Capture the cell that displays the provided text and extract its (x, y) central coordinate. 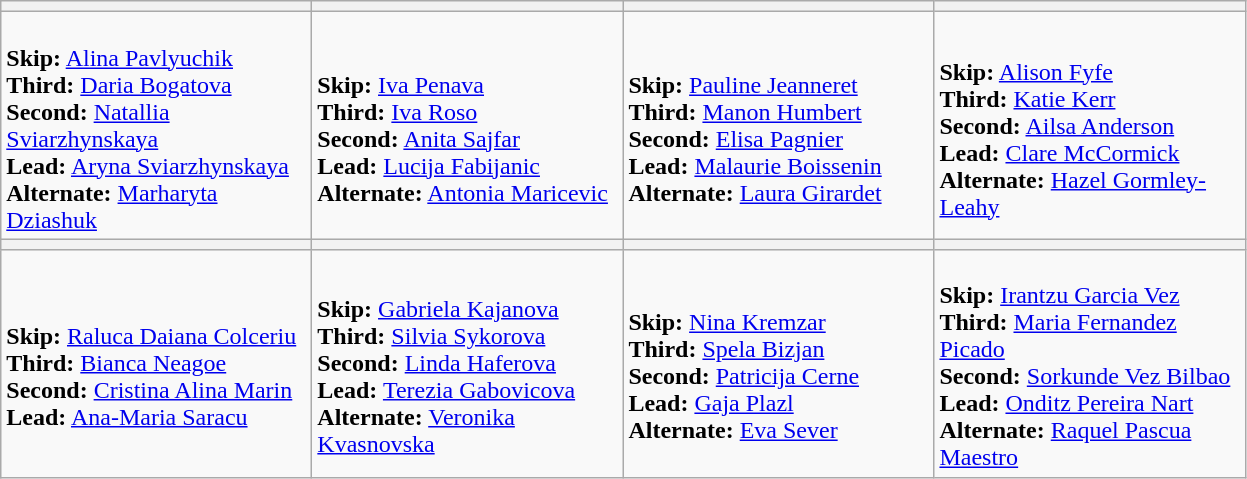
Skip: Raluca Daiana Colceriu Third: Bianca Neagoe Second: Cristina Alina Marin Lead: Ana-Maria Saracu (156, 364)
Skip: Gabriela Kajanova Third: Silvia Sykorova Second: Linda Haferova Lead: Terezia Gabovicova Alternate: Veronika Kvasnovska (468, 364)
Skip: Alina Pavlyuchik Third: Daria Bogatova Second: Natallia Sviarzhynskaya Lead: Aryna Sviarzhynskaya Alternate: Marharyta Dziashuk (156, 126)
Skip: Pauline Jeanneret Third: Manon Humbert Second: Elisa Pagnier Lead: Malaurie Boissenin Alternate: Laura Girardet (778, 126)
Skip: Alison Fyfe Third: Katie Kerr Second: Ailsa Anderson Lead: Clare McCormick Alternate: Hazel Gormley-Leahy (1090, 126)
Skip: Iva Penava Third: Iva Roso Second: Anita Sajfar Lead: Lucija Fabijanic Alternate: Antonia Maricevic (468, 126)
Skip: Nina Kremzar Third: Spela Bizjan Second: Patricija Cerne Lead: Gaja Plazl Alternate: Eva Sever (778, 364)
Skip: Irantzu Garcia Vez Third: Maria Fernandez Picado Second: Sorkunde Vez Bilbao Lead: Onditz Pereira Nart Alternate: Raquel Pascua Maestro (1090, 364)
